Scan for the cell matching the given text and deliver its [x, y] coordinate at center. 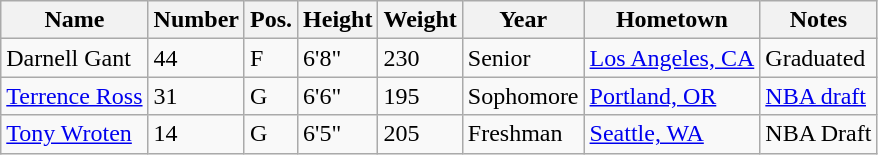
Sophomore [523, 96]
Seattle, WA [672, 134]
230 [420, 58]
Name [74, 20]
Tony Wroten [74, 134]
6'5" [338, 134]
6'8" [338, 58]
Terrence Ross [74, 96]
Portland, OR [672, 96]
F [270, 58]
Darnell Gant [74, 58]
Height [338, 20]
Freshman [523, 134]
NBA draft [818, 96]
Los Angeles, CA [672, 58]
Weight [420, 20]
14 [196, 134]
205 [420, 134]
Number [196, 20]
44 [196, 58]
6'6" [338, 96]
195 [420, 96]
31 [196, 96]
NBA Draft [818, 134]
Graduated [818, 58]
Hometown [672, 20]
Year [523, 20]
Pos. [270, 20]
Senior [523, 58]
Notes [818, 20]
